Locate the cell with the specified text and output its [X, Y] center coordinate. 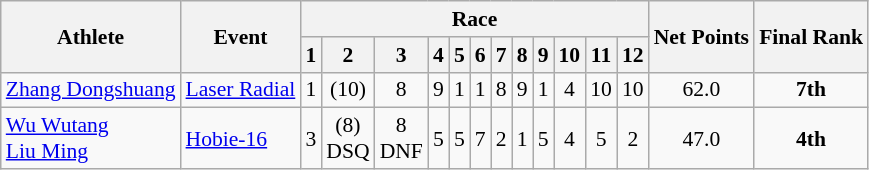
4th [811, 138]
Zhang Dongshuang [91, 90]
Hobie-16 [241, 138]
62.0 [702, 90]
Athlete [91, 36]
Laser Radial [241, 90]
6 [480, 55]
Race [474, 19]
Wu WutangLiu Ming [91, 138]
7th [811, 90]
47.0 [702, 138]
Net Points [702, 36]
Event [241, 36]
12 [633, 55]
8DNF [402, 138]
(8)DSQ [348, 138]
(10) [348, 90]
Final Rank [811, 36]
11 [601, 55]
